Detect which cell encompasses the target text, then output its (x, y) center coordinate. 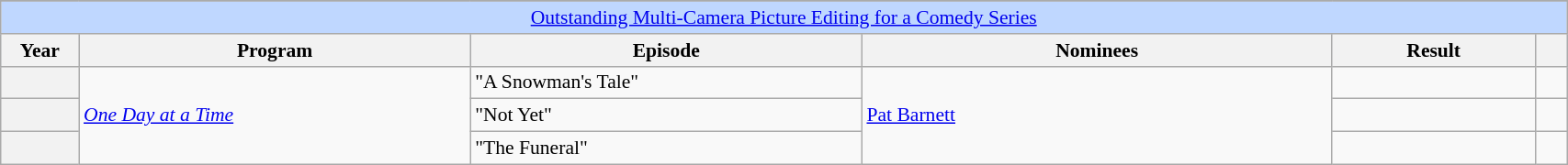
Outstanding Multi-Camera Picture Editing for a Comedy Series (784, 17)
Pat Barnett (1097, 115)
Result (1434, 50)
"The Funeral" (666, 148)
Nominees (1097, 50)
One Day at a Time (275, 115)
Episode (666, 50)
Program (275, 50)
Year (40, 50)
"Not Yet" (666, 115)
"A Snowman's Tale" (666, 82)
